Find where the given text appears and provide that cell's center as (X, Y) coordinate. 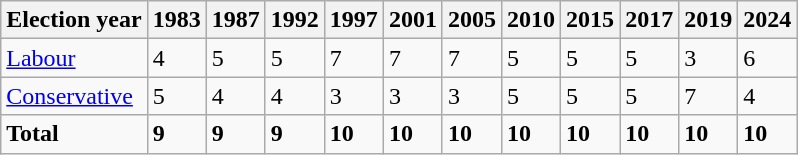
2010 (530, 20)
1983 (176, 20)
Conservative (74, 96)
Labour (74, 58)
1992 (294, 20)
2001 (412, 20)
2017 (650, 20)
6 (768, 58)
2005 (472, 20)
1997 (354, 20)
1987 (236, 20)
2019 (708, 20)
2015 (590, 20)
Election year (74, 20)
Total (74, 134)
2024 (768, 20)
